Locate the cell with the specified text and output its (X, Y) center coordinate. 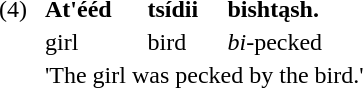
girl (94, 42)
bird (184, 42)
